Capture the cell that displays the provided text and extract its [x, y] central coordinate. 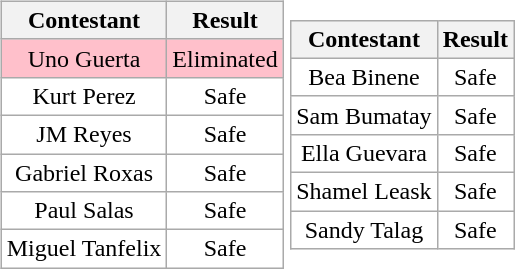
Miguel Tanfelix [84, 249]
Sandy Talag [364, 230]
Kurt Perez [84, 96]
Uno Guerta [84, 58]
Sam Bumatay [364, 115]
Eliminated [225, 58]
Paul Salas [84, 211]
Ella Guevara [364, 153]
Bea Binene [364, 77]
Shamel Leask [364, 192]
Gabriel Roxas [84, 173]
JM Reyes [84, 134]
